Scan for the cell matching the given text and deliver its [X, Y] coordinate at center. 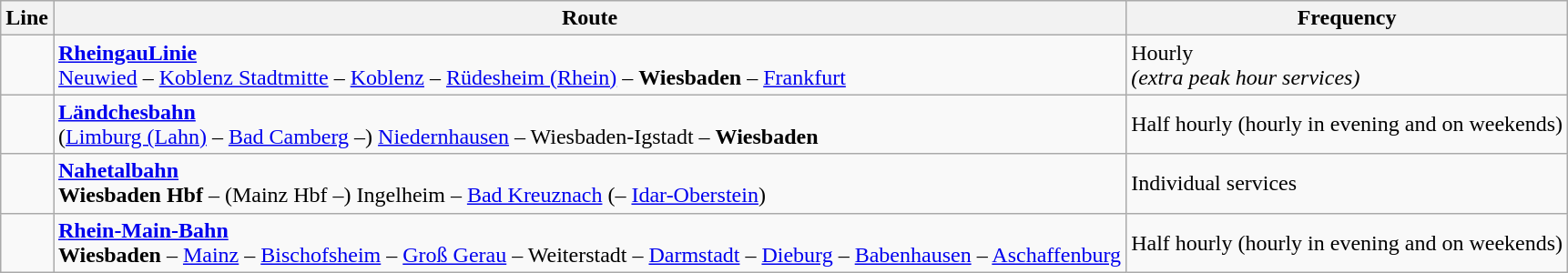
Rhein-Main-Bahn Wiesbaden – Mainz – Bischofsheim – Groß Gerau – Weiterstadt – Darmstadt – Dieburg – Babenhausen – Aschaffenburg [589, 242]
Ländchesbahn(Limburg (Lahn) – Bad Camberg –) Niedernhausen – Wiesbaden-Igstadt – Wiesbaden [589, 124]
Frequency [1348, 18]
Line [27, 18]
Nahetalbahn Wiesbaden Hbf – (Mainz Hbf –) Ingelheim – Bad Kreuznach (– Idar-Oberstein) [589, 184]
Route [589, 18]
Individual services [1348, 184]
Hourly (extra peak hour services) [1348, 66]
RheingauLinieNeuwied – Koblenz Stadtmitte – Koblenz – Rüdesheim (Rhein) – Wiesbaden – Frankfurt [589, 66]
